Output the (X, Y) coordinate of the center of the cell containing the given text.  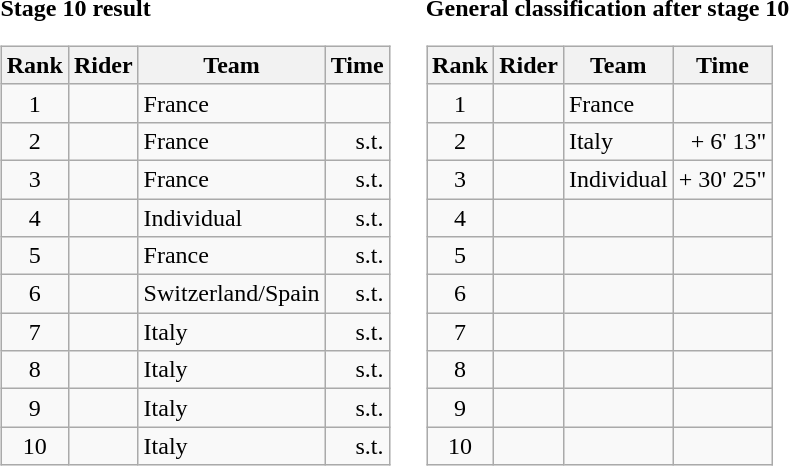
+ 6' 13" (722, 141)
+ 30' 25" (722, 179)
Switzerland/Spain (232, 294)
